Detect which cell encompasses the target text, then output its [X, Y] center coordinate. 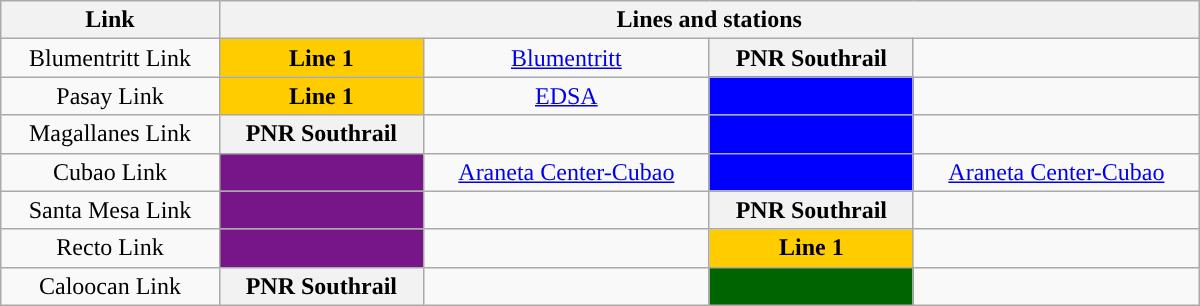
Blumentritt Link [110, 58]
EDSA [566, 96]
Link [110, 20]
Recto Link [110, 248]
Santa Mesa Link [110, 210]
Blumentritt [566, 58]
Caloocan Link [110, 286]
Magallanes Link [110, 134]
Lines and stations [709, 20]
Pasay Link [110, 96]
Cubao Link [110, 172]
